Determine the (X, Y) coordinate at the center of the cell enclosing the given text.  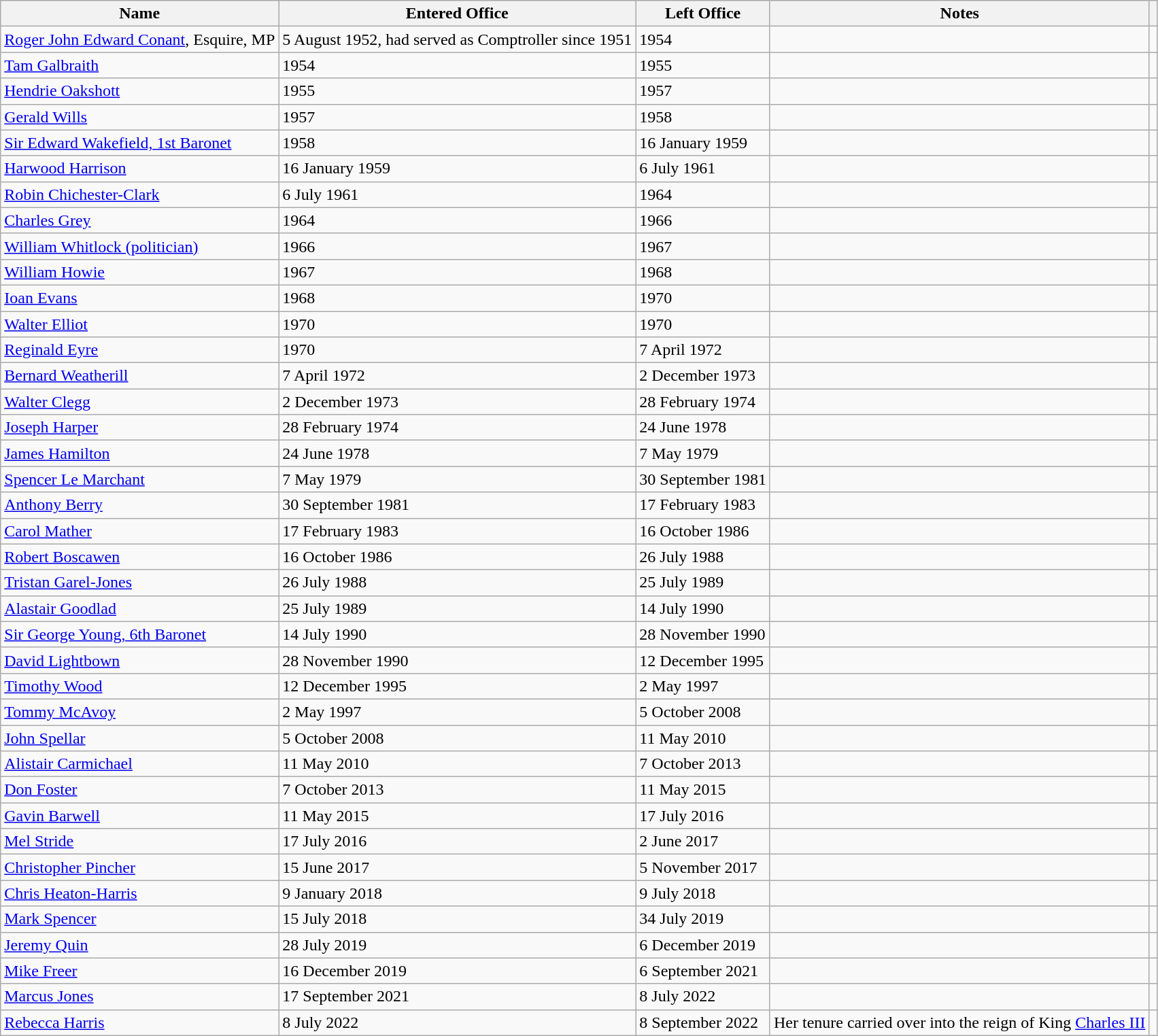
Sir George Young, 6th Baronet (140, 634)
6 December 2019 (703, 945)
2 June 2017 (703, 842)
16 December 2019 (457, 971)
Left Office (703, 14)
Walter Clegg (140, 402)
Ioan Evans (140, 298)
Bernard Weatherill (140, 376)
Roger John Edward Conant, Esquire, MP (140, 39)
Harwood Harrison (140, 169)
Alastair Goodlad (140, 608)
John Spellar (140, 738)
Sir Edward Wakefield, 1st Baronet (140, 143)
Walter Elliot (140, 324)
9 July 2018 (703, 893)
Rebecca Harris (140, 1022)
Robin Chichester-Clark (140, 194)
Hendrie Oakshott (140, 91)
Spencer Le Marchant (140, 479)
5 August 1952, had served as Comptroller since 1951 (457, 39)
Robert Boscawen (140, 557)
Jeremy Quin (140, 945)
Tristan Garel-Jones (140, 583)
8 September 2022 (703, 1022)
6 September 2021 (703, 971)
Alistair Carmichael (140, 764)
15 July 2018 (457, 919)
Joseph Harper (140, 428)
Christopher Pincher (140, 867)
15 June 2017 (457, 867)
Mark Spencer (140, 919)
Timothy Wood (140, 686)
William Whitlock (politician) (140, 246)
James Hamilton (140, 453)
Charles Grey (140, 220)
Don Foster (140, 790)
David Lightbown (140, 660)
Anthony Berry (140, 505)
Mike Freer (140, 971)
Notes (959, 14)
William Howie (140, 272)
5 November 2017 (703, 867)
Tam Galbraith (140, 65)
17 September 2021 (457, 997)
28 July 2019 (457, 945)
Entered Office (457, 14)
34 July 2019 (703, 919)
Marcus Jones (140, 997)
Her tenure carried over into the reign of King Charles III (959, 1022)
Mel Stride (140, 842)
Carol Mather (140, 531)
Gavin Barwell (140, 816)
Reginald Eyre (140, 350)
9 January 2018 (457, 893)
Name (140, 14)
Gerald Wills (140, 117)
Chris Heaton-Harris (140, 893)
Tommy McAvoy (140, 712)
